Detect which cell encompasses the target text, then output its (x, y) center coordinate. 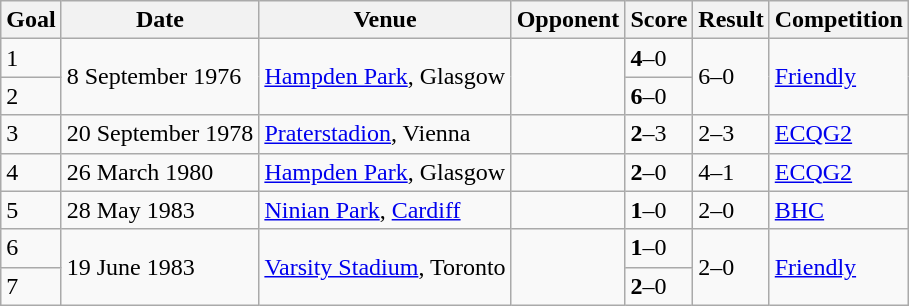
Varsity Stadium, Toronto (385, 267)
8 September 1976 (160, 77)
7 (31, 286)
6 (31, 248)
Score (659, 20)
19 June 1983 (160, 267)
2 (31, 96)
Ninian Park, Cardiff (385, 210)
Competition (838, 20)
4–0 (659, 58)
5 (31, 210)
Praterstadion, Vienna (385, 134)
BHC (838, 210)
3 (31, 134)
28 May 1983 (160, 210)
Opponent (568, 20)
Date (160, 20)
20 September 1978 (160, 134)
Goal (31, 20)
4–1 (731, 172)
26 March 1980 (160, 172)
4 (31, 172)
Venue (385, 20)
Result (731, 20)
1 (31, 58)
